Determine the (x, y) coordinate at the center of the cell enclosing the given text.  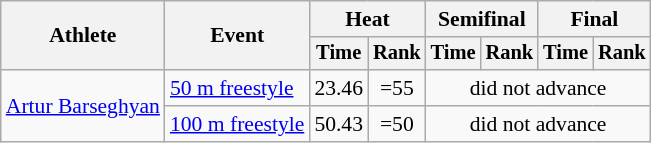
=50 (397, 124)
Event (237, 36)
=55 (397, 88)
50 m freestyle (237, 88)
Heat (367, 19)
Final (594, 19)
Artur Barseghyan (83, 106)
Athlete (83, 36)
100 m freestyle (237, 124)
Semifinal (482, 19)
50.43 (338, 124)
23.46 (338, 88)
